Detect which cell encompasses the target text, then output its [x, y] center coordinate. 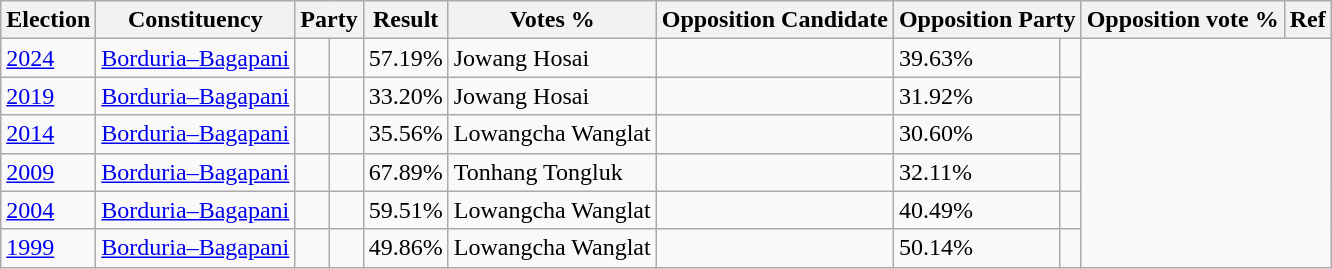
32.11% [976, 172]
40.49% [976, 210]
Party [329, 20]
Opposition Party [987, 20]
Tonhang Tongluk [552, 172]
2019 [48, 96]
1999 [48, 248]
33.20% [406, 96]
Result [406, 20]
Ref [1308, 20]
2009 [48, 172]
2004 [48, 210]
2014 [48, 134]
30.60% [976, 134]
31.92% [976, 96]
35.56% [406, 134]
39.63% [976, 58]
59.51% [406, 210]
Election [48, 20]
Opposition Candidate [774, 20]
2024 [48, 58]
67.89% [406, 172]
Opposition vote % [1182, 20]
50.14% [976, 248]
49.86% [406, 248]
Constituency [196, 20]
Votes % [552, 20]
57.19% [406, 58]
